Find where the given text appears and provide that cell's center as [X, Y] coordinate. 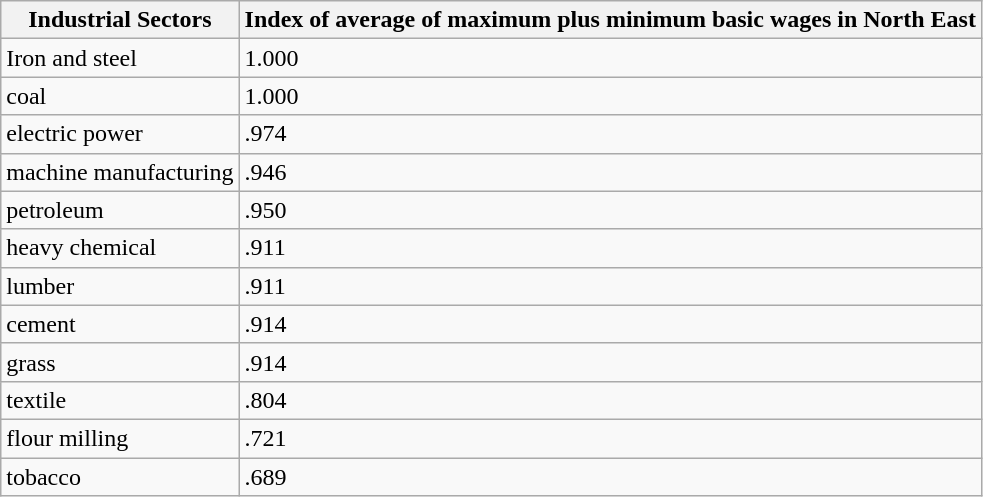
cement [120, 324]
heavy chemical [120, 248]
.950 [610, 210]
grass [120, 362]
.946 [610, 172]
.721 [610, 438]
.974 [610, 134]
machine manufacturing [120, 172]
flour milling [120, 438]
lumber [120, 286]
tobacco [120, 477]
.689 [610, 477]
Index of average of maximum plus minimum basic wages in North East [610, 20]
coal [120, 96]
textile [120, 400]
Industrial Sectors [120, 20]
petroleum [120, 210]
Iron and steel [120, 58]
electric power [120, 134]
.804 [610, 400]
